Provide the [x, y] coordinate of the cell's center where the given text is located.  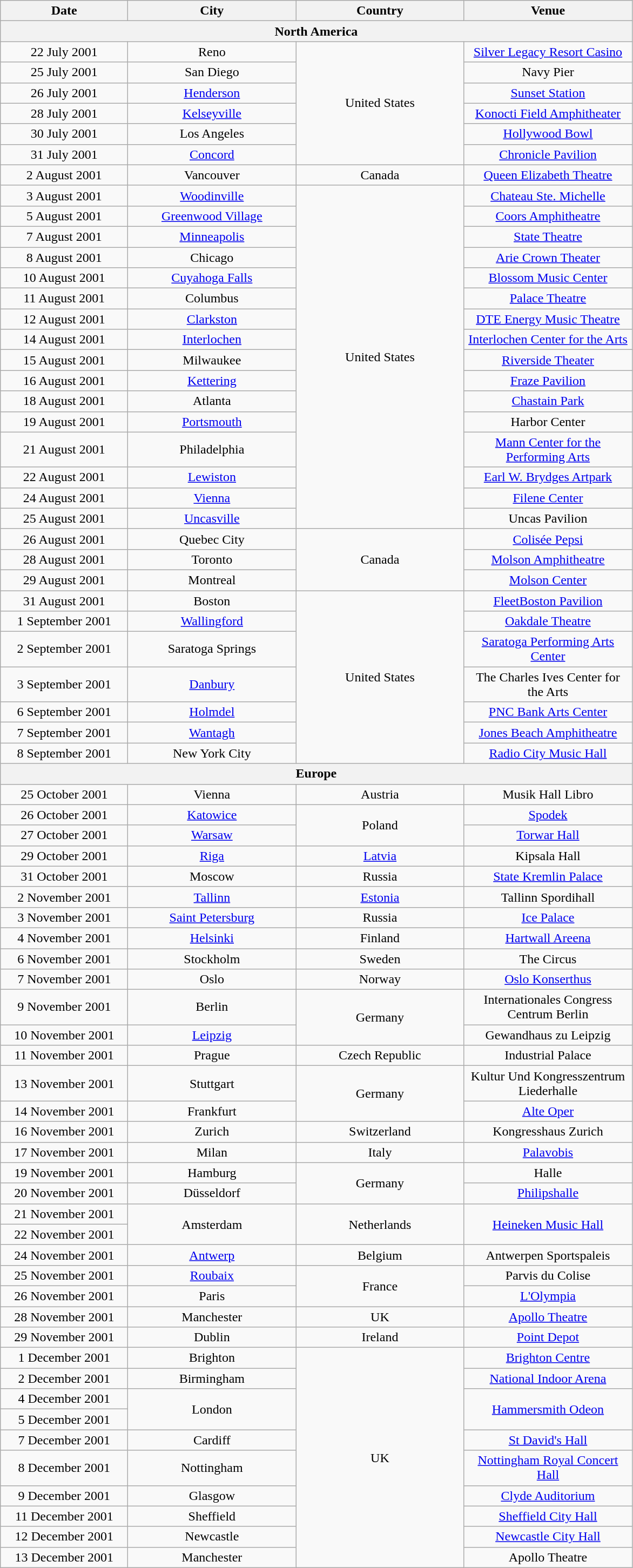
Norway [380, 979]
Czech Republic [380, 1056]
Alte Oper [548, 1111]
Antwerp [212, 1255]
Ice Palace [548, 917]
Moscow [212, 876]
PNC Bank Arts Center [548, 712]
Milan [212, 1152]
Uncasville [212, 518]
Antwerpen Sportspaleis [548, 1255]
27 October 2001 [64, 835]
3 August 2001 [64, 195]
Danbury [212, 685]
8 August 2001 [64, 258]
Chronicle Pavilion [548, 154]
Torwar Hall [548, 835]
Interlochen Center for the Arts [548, 340]
25 October 2001 [64, 794]
Stockholm [212, 958]
11 November 2001 [64, 1056]
4 November 2001 [64, 938]
Coors Amphitheatre [548, 216]
5 December 2001 [64, 1420]
11 December 2001 [64, 1516]
7 November 2001 [64, 979]
Belgium [380, 1255]
8 September 2001 [64, 753]
26 November 2001 [64, 1296]
Stuttgart [212, 1083]
6 September 2001 [64, 712]
Kongresshaus Zurich [548, 1132]
22 November 2001 [64, 1234]
Poland [380, 825]
16 August 2001 [64, 381]
1 December 2001 [64, 1358]
Lewiston [212, 477]
New York City [212, 753]
Earl W. Brydges Artpark [548, 477]
7 September 2001 [64, 733]
28 July 2001 [64, 113]
Clyde Auditorium [548, 1496]
Italy [380, 1152]
Greenwood Village [212, 216]
25 August 2001 [64, 518]
19 August 2001 [64, 422]
St David's Hall [548, 1440]
9 November 2001 [64, 1008]
Kipsala Hall [548, 856]
Gewandhaus zu Leipzig [548, 1035]
10 November 2001 [64, 1035]
Spodek [548, 815]
2 September 2001 [64, 649]
Newcastle [212, 1537]
City [212, 11]
Atlanta [212, 401]
Dublin [212, 1337]
21 August 2001 [64, 449]
11 August 2001 [64, 299]
Konocti Field Amphitheater [548, 113]
Silver Legacy Resort Casino [548, 52]
Sheffield [212, 1516]
Sweden [380, 958]
Sheffield City Hall [548, 1516]
Montreal [212, 580]
Saratoga Performing Arts Center [548, 649]
Saratoga Springs [212, 649]
17 November 2001 [64, 1152]
Blossom Music Center [548, 278]
Amsterdam [212, 1224]
Milwaukee [212, 360]
Henderson [212, 93]
7 August 2001 [64, 236]
Internationales Congress Centrum Berlin [548, 1008]
Woodinville [212, 195]
Glasgow [212, 1496]
Industrial Palace [548, 1056]
10 August 2001 [64, 278]
19 November 2001 [64, 1173]
Musik Hall Libro [548, 794]
Frankfurt [212, 1111]
Newcastle City Hall [548, 1537]
Colisée Pepsi [548, 539]
29 August 2001 [64, 580]
Sunset Station [548, 93]
Kultur Und Kongresszentrum Liederhalle [548, 1083]
Leipzig [212, 1035]
San Diego [212, 72]
Holmdel [212, 712]
Brighton [212, 1358]
Portsmouth [212, 422]
24 August 2001 [64, 498]
Arie Crown Theater [548, 258]
Ireland [380, 1337]
6 November 2001 [64, 958]
Riverside Theater [548, 360]
Jones Beach Amphitheatre [548, 733]
Halle [548, 1173]
Tallinn Spordihall [548, 897]
Estonia [380, 897]
8 December 2001 [64, 1468]
Saint Petersburg [212, 917]
14 August 2001 [64, 340]
Queen Elizabeth Theatre [548, 175]
Parvis du Colise [548, 1275]
25 July 2001 [64, 72]
18 August 2001 [64, 401]
London [212, 1409]
Cuyahoga Falls [212, 278]
The Charles Ives Center for the Arts [548, 685]
Hammersmith Odeon [548, 1409]
Venue [548, 11]
Chicago [212, 258]
Wallingford [212, 621]
Hollywood Bowl [548, 134]
Switzerland [380, 1132]
Reno [212, 52]
Roubaix [212, 1275]
Kettering [212, 381]
Uncas Pavilion [548, 518]
Hamburg [212, 1173]
Netherlands [380, 1224]
The Circus [548, 958]
Molson Center [548, 580]
Helsinki [212, 938]
Oslo Konserthus [548, 979]
Tallinn [212, 897]
3 September 2001 [64, 685]
14 November 2001 [64, 1111]
Oakdale Theatre [548, 621]
L'Olympia [548, 1296]
Clarkston [212, 319]
Mann Center for the Performing Arts [548, 449]
Philipshalle [548, 1193]
12 December 2001 [64, 1537]
2 December 2001 [64, 1378]
2 November 2001 [64, 897]
Quebec City [212, 539]
Nottingham [212, 1468]
Palace Theatre [548, 299]
7 December 2001 [64, 1440]
North America [316, 31]
Warsaw [212, 835]
Europe [316, 774]
Düsseldorf [212, 1193]
30 July 2001 [64, 134]
Hartwall Areena [548, 938]
31 October 2001 [64, 876]
Filene Center [548, 498]
Date [64, 11]
Berlin [212, 1008]
Cardiff [212, 1440]
Zurich [212, 1132]
28 August 2001 [64, 559]
26 August 2001 [64, 539]
Philadelphia [212, 449]
Vancouver [212, 175]
3 November 2001 [64, 917]
Radio City Music Hall [548, 753]
Chastain Park [548, 401]
Toronto [212, 559]
26 October 2001 [64, 815]
State Theatre [548, 236]
12 August 2001 [64, 319]
National Indoor Arena [548, 1378]
Los Angeles [212, 134]
21 November 2001 [64, 1214]
Point Depot [548, 1337]
13 December 2001 [64, 1557]
24 November 2001 [64, 1255]
26 July 2001 [64, 93]
29 October 2001 [64, 856]
Chateau Ste. Michelle [548, 195]
Birmingham [212, 1378]
Palavobis [548, 1152]
Minneapolis [212, 236]
22 August 2001 [64, 477]
Heineken Music Hall [548, 1224]
Riga [212, 856]
31 August 2001 [64, 601]
Wantagh [212, 733]
29 November 2001 [64, 1337]
Molson Amphitheatre [548, 559]
25 November 2001 [64, 1275]
Fraze Pavilion [548, 381]
5 August 2001 [64, 216]
DTE Energy Music Theatre [548, 319]
Country [380, 11]
4 December 2001 [64, 1399]
Austria [380, 794]
2 August 2001 [64, 175]
1 September 2001 [64, 621]
Concord [212, 154]
France [380, 1286]
15 August 2001 [64, 360]
Paris [212, 1296]
Oslo [212, 979]
Latvia [380, 856]
Boston [212, 601]
Prague [212, 1056]
Brighton Centre [548, 1358]
20 November 2001 [64, 1193]
9 December 2001 [64, 1496]
22 July 2001 [64, 52]
28 November 2001 [64, 1317]
Interlochen [212, 340]
Navy Pier [548, 72]
31 July 2001 [64, 154]
FleetBoston Pavilion [548, 601]
13 November 2001 [64, 1083]
Kelseyville [212, 113]
Finland [380, 938]
Columbus [212, 299]
State Kremlin Palace [548, 876]
Harbor Center [548, 422]
Nottingham Royal Concert Hall [548, 1468]
16 November 2001 [64, 1132]
Katowice [212, 815]
